Return (x, y) of the center of cell containing provided text 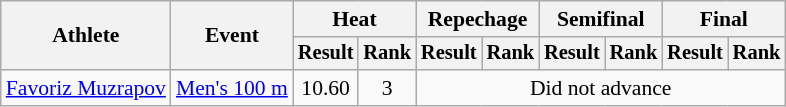
Event (232, 36)
3 (387, 88)
Did not advance (600, 88)
Favoriz Muzrapov (86, 88)
Repechage (478, 19)
Athlete (86, 36)
Final (724, 19)
Heat (354, 19)
Men's 100 m (232, 88)
Semifinal (600, 19)
10.60 (326, 88)
